Pinpoint the cell where the given text exists, returning its [x, y] midpoint coordinate. 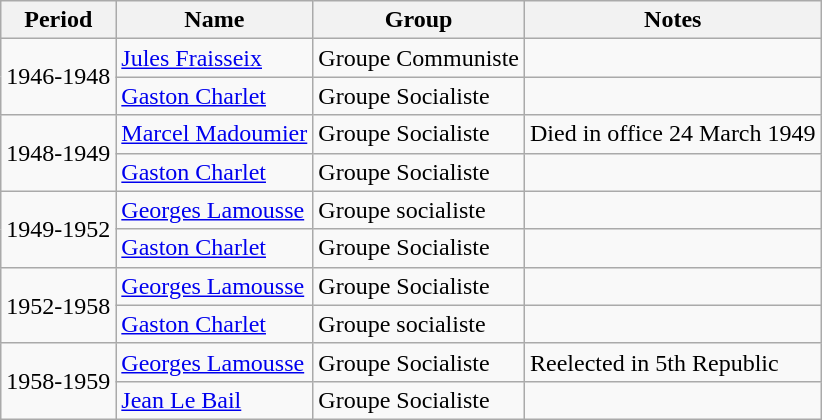
Marcel Madoumier [214, 134]
Died in office 24 March 1949 [674, 134]
Notes [674, 20]
1958-1959 [58, 381]
1949-1952 [58, 229]
Group [419, 20]
Name [214, 20]
Period [58, 20]
1952-1958 [58, 305]
Jules Fraisseix [214, 58]
1948-1949 [58, 153]
1946-1948 [58, 77]
Reelected in 5th Republic [674, 362]
Groupe Communiste [419, 58]
Jean Le Bail [214, 400]
